Scan for the cell matching the given text and deliver its (X, Y) coordinate at center. 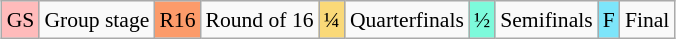
GS (21, 20)
Semifinals (546, 20)
Final (648, 20)
Round of 16 (260, 20)
½ (482, 20)
R16 (177, 20)
Group stage (96, 20)
F (609, 20)
¼ (332, 20)
Quarterfinals (407, 20)
